Determine the (X, Y) coordinate at the center of the cell enclosing the given text.  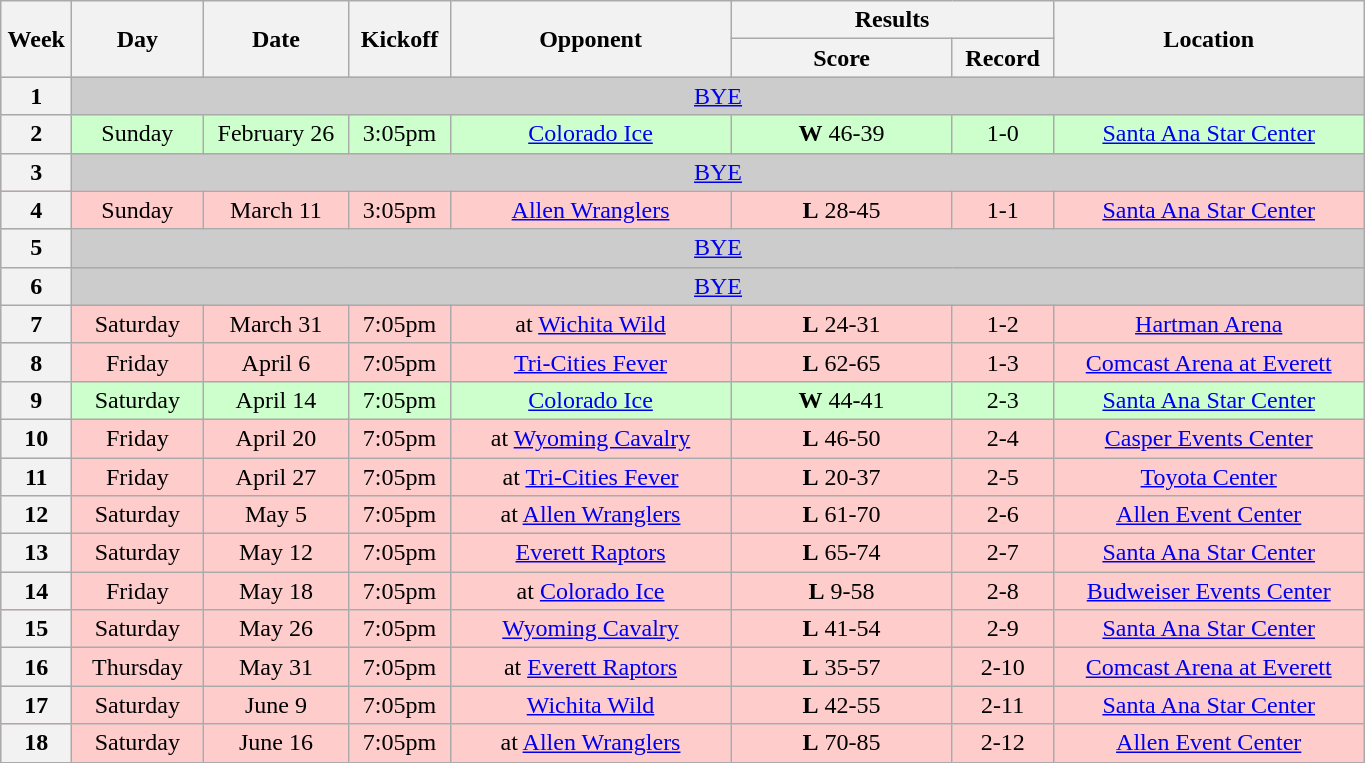
L 9-58 (842, 591)
Thursday (138, 667)
L 28-45 (842, 210)
at Everett Raptors (590, 667)
Casper Events Center (1208, 438)
2-6 (1002, 515)
at Wyoming Cavalry (590, 438)
5 (36, 248)
13 (36, 553)
2-7 (1002, 553)
2-10 (1002, 667)
Week (36, 39)
L 24-31 (842, 324)
2-12 (1002, 743)
2-5 (1002, 477)
Date (276, 39)
15 (36, 629)
L 35-57 (842, 667)
1-3 (1002, 362)
Allen Wranglers (590, 210)
2-3 (1002, 400)
Wyoming Cavalry (590, 629)
May 31 (276, 667)
Record (1002, 58)
Hartman Arena (1208, 324)
Wichita Wild (590, 705)
2 (36, 134)
17 (36, 705)
Budweiser Events Center (1208, 591)
April 14 (276, 400)
April 6 (276, 362)
L 70-85 (842, 743)
11 (36, 477)
Location (1208, 39)
Tri-Cities Fever (590, 362)
at Wichita Wild (590, 324)
L 46-50 (842, 438)
18 (36, 743)
9 (36, 400)
Kickoff (400, 39)
L 41-54 (842, 629)
8 (36, 362)
June 9 (276, 705)
2-4 (1002, 438)
3 (36, 172)
W 44-41 (842, 400)
12 (36, 515)
May 26 (276, 629)
2-9 (1002, 629)
1-2 (1002, 324)
at Tri-Cities Fever (590, 477)
6 (36, 286)
April 20 (276, 438)
L 42-55 (842, 705)
7 (36, 324)
1-0 (1002, 134)
2-11 (1002, 705)
May 5 (276, 515)
February 26 (276, 134)
March 31 (276, 324)
1 (36, 96)
June 16 (276, 743)
Toyota Center (1208, 477)
4 (36, 210)
16 (36, 667)
L 20-37 (842, 477)
W 46-39 (842, 134)
May 12 (276, 553)
Opponent (590, 39)
2-8 (1002, 591)
April 27 (276, 477)
Score (842, 58)
May 18 (276, 591)
10 (36, 438)
Everett Raptors (590, 553)
Results (892, 20)
L 65-74 (842, 553)
L 62-65 (842, 362)
14 (36, 591)
Day (138, 39)
at Colorado Ice (590, 591)
March 11 (276, 210)
L 61-70 (842, 515)
1-1 (1002, 210)
